Find where the given text appears and provide that cell's center as (x, y) coordinate. 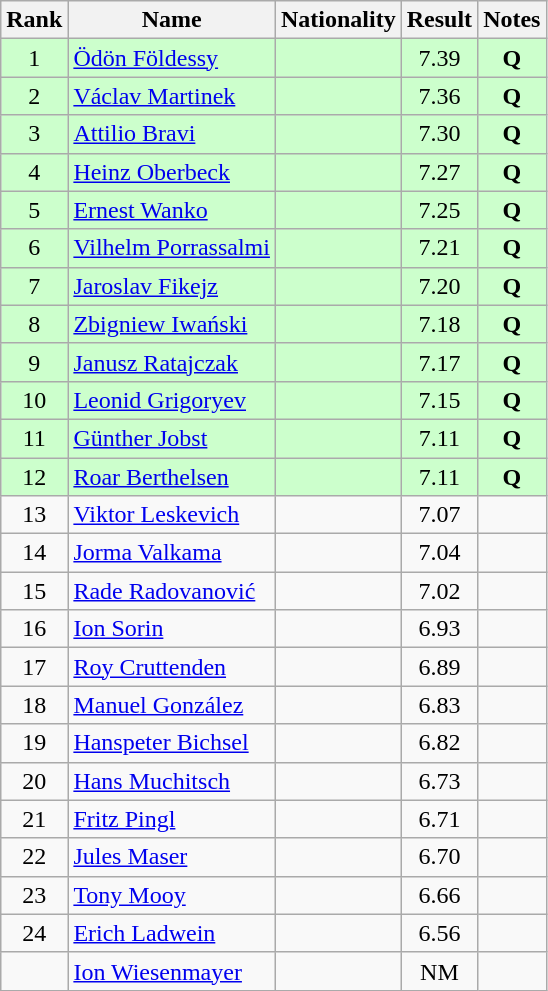
10 (34, 400)
1 (34, 58)
7.25 (439, 210)
Heinz Oberbeck (172, 172)
Hans Muchitsch (172, 781)
22 (34, 857)
Leonid Grigoryev (172, 400)
8 (34, 324)
Rade Radovanović (172, 591)
6.73 (439, 781)
Tony Mooy (172, 895)
Fritz Pingl (172, 819)
7.20 (439, 286)
6.93 (439, 629)
7.39 (439, 58)
Václav Martinek (172, 96)
6.83 (439, 705)
Notes (512, 20)
Rank (34, 20)
Jules Maser (172, 857)
6.56 (439, 933)
Janusz Ratajczak (172, 362)
6.70 (439, 857)
6.82 (439, 743)
7.15 (439, 400)
6.89 (439, 667)
Ernest Wanko (172, 210)
7.02 (439, 591)
21 (34, 819)
Nationality (338, 20)
9 (34, 362)
Vilhelm Porrassalmi (172, 248)
14 (34, 553)
4 (34, 172)
Viktor Leskevich (172, 515)
6 (34, 248)
Hanspeter Bichsel (172, 743)
12 (34, 477)
7.04 (439, 553)
Roy Cruttenden (172, 667)
Jaroslav Fikejz (172, 286)
Result (439, 20)
Attilio Bravi (172, 134)
Jorma Valkama (172, 553)
7.36 (439, 96)
7.07 (439, 515)
17 (34, 667)
5 (34, 210)
Ion Sorin (172, 629)
Zbigniew Iwański (172, 324)
Roar Berthelsen (172, 477)
13 (34, 515)
Ion Wiesenmayer (172, 971)
7.17 (439, 362)
Ödön Földessy (172, 58)
19 (34, 743)
24 (34, 933)
Erich Ladwein (172, 933)
23 (34, 895)
7.18 (439, 324)
6.71 (439, 819)
7.27 (439, 172)
Name (172, 20)
NM (439, 971)
18 (34, 705)
7.21 (439, 248)
6.66 (439, 895)
11 (34, 438)
15 (34, 591)
3 (34, 134)
Günther Jobst (172, 438)
20 (34, 781)
7 (34, 286)
Manuel González (172, 705)
16 (34, 629)
7.30 (439, 134)
2 (34, 96)
